Output the [X, Y] coordinate of the center of the cell containing the given text.  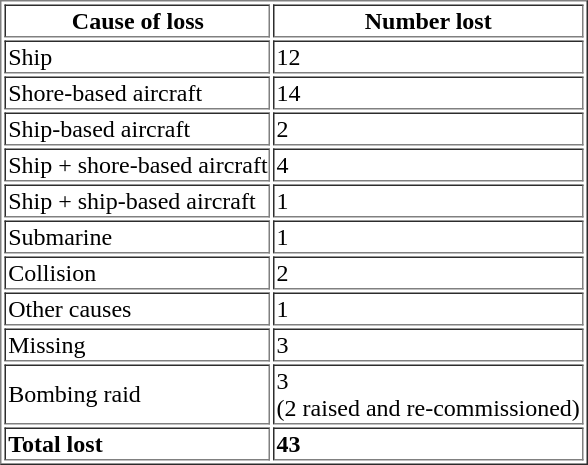
Cause of loss [138, 20]
Ship [138, 56]
3 [428, 344]
Ship + ship-based aircraft [138, 200]
Total lost [138, 444]
Bombing raid [138, 394]
Other causes [138, 308]
4 [428, 164]
Ship-based aircraft [138, 128]
12 [428, 56]
Missing [138, 344]
Collision [138, 272]
Number lost [428, 20]
Shore-based aircraft [138, 92]
14 [428, 92]
Submarine [138, 236]
Ship + shore-based aircraft [138, 164]
43 [428, 444]
3 (2 raised and re-commissioned) [428, 394]
